Provide the [x, y] coordinate of the cell's center where the given text is located.  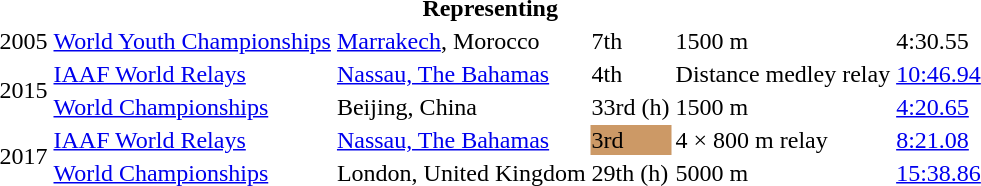
33rd (h) [630, 107]
4 × 800 m relay [783, 140]
World Championships [192, 107]
4th [630, 74]
World Youth Championships [192, 41]
Distance medley relay [783, 74]
Beijing, China [461, 107]
3rd [630, 140]
7th [630, 41]
Marrakech, Morocco [461, 41]
